Find where the given text appears and provide that cell's center as [X, Y] coordinate. 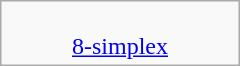
8-simplex [120, 34]
